Output the (X, Y) coordinate of the center of the cell containing the given text.  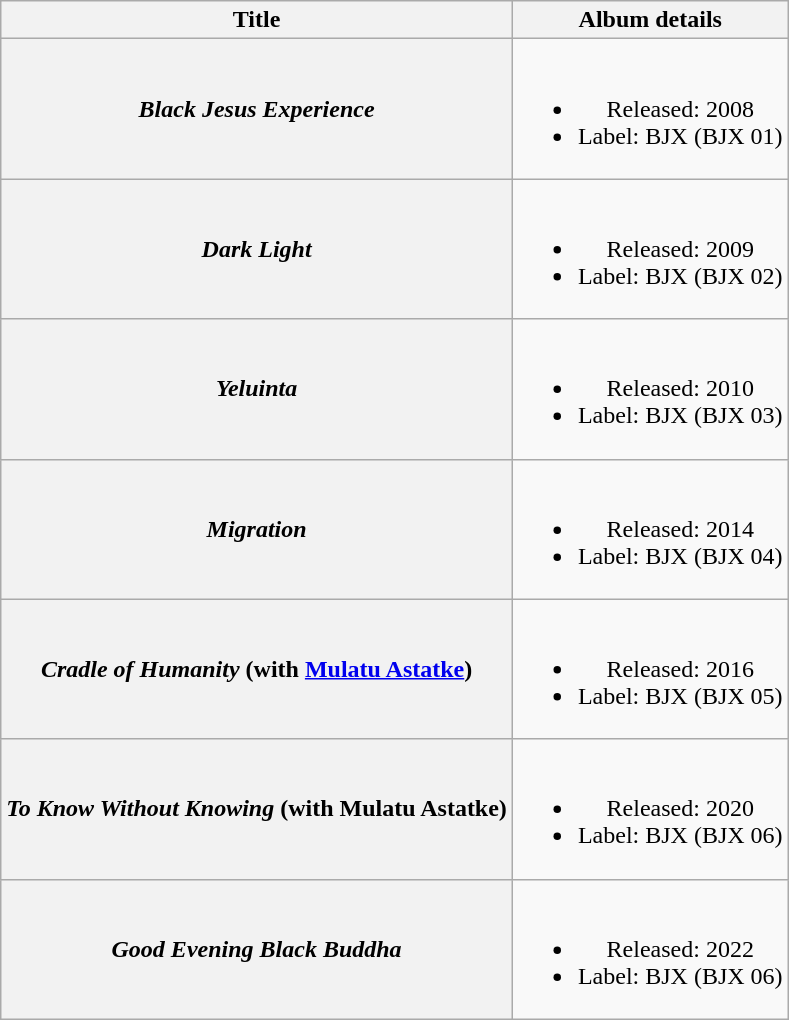
Yeluinta (257, 389)
Released: 2016Label: BJX (BJX 05) (650, 669)
Album details (650, 20)
Released: 2014Label: BJX (BJX 04) (650, 529)
Migration (257, 529)
Title (257, 20)
Released: 2008Label: BJX (BJX 01) (650, 109)
Dark Light (257, 249)
Released: 2022Label: BJX (BJX 06) (650, 949)
Released: 2020Label: BJX (BJX 06) (650, 809)
To Know Without Knowing (with Mulatu Astatke) (257, 809)
Cradle of Humanity (with Mulatu Astatke) (257, 669)
Released: 2009Label: BJX (BJX 02) (650, 249)
Released: 2010Label: BJX (BJX 03) (650, 389)
Good Evening Black Buddha (257, 949)
Black Jesus Experience (257, 109)
